Extract the (X, Y) coordinate from the center of the cell holding the provided text.  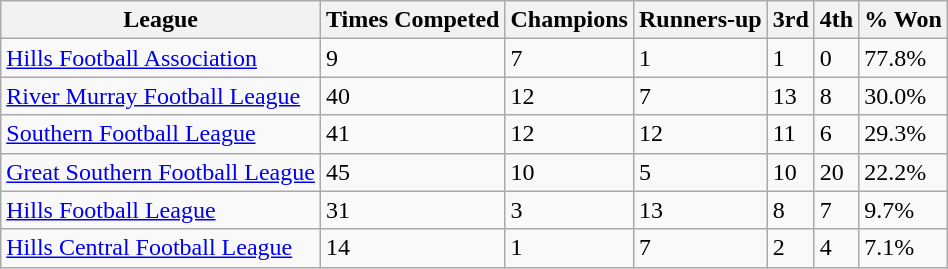
11 (790, 134)
77.8% (904, 58)
40 (412, 96)
League (161, 20)
Great Southern Football League (161, 172)
% Won (904, 20)
31 (412, 210)
4 (836, 248)
9 (412, 58)
45 (412, 172)
4th (836, 20)
Hills Central Football League (161, 248)
Times Competed (412, 20)
Hills Football League (161, 210)
20 (836, 172)
Southern Football League (161, 134)
River Murray Football League (161, 96)
29.3% (904, 134)
3rd (790, 20)
22.2% (904, 172)
6 (836, 134)
Hills Football Association (161, 58)
2 (790, 248)
3 (569, 210)
Runners-up (700, 20)
30.0% (904, 96)
9.7% (904, 210)
5 (700, 172)
41 (412, 134)
7.1% (904, 248)
14 (412, 248)
0 (836, 58)
Champions (569, 20)
